Extract the (x, y) coordinate from the center of the cell holding the provided text.  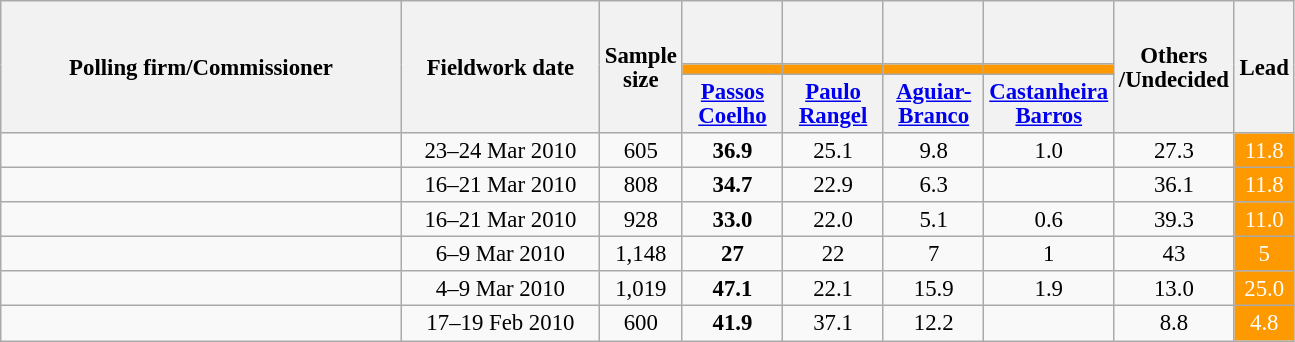
36.1 (1174, 186)
41.9 (732, 324)
25.1 (834, 150)
22.1 (834, 290)
17–19 Feb 2010 (500, 324)
600 (640, 324)
22 (834, 254)
12.2 (934, 324)
4–9 Mar 2010 (500, 290)
Paulo Rangel (834, 104)
Fieldwork date (500, 67)
47.1 (732, 290)
Others/Undecided (1174, 67)
23–24 Mar 2010 (500, 150)
25.0 (1264, 290)
Passos Coelho (732, 104)
0.6 (1049, 220)
4.8 (1264, 324)
Aguiar-Branco (934, 104)
928 (640, 220)
27.3 (1174, 150)
1 (1049, 254)
1,019 (640, 290)
5 (1264, 254)
22.0 (834, 220)
6–9 Mar 2010 (500, 254)
22.9 (834, 186)
1,148 (640, 254)
9.8 (934, 150)
43 (1174, 254)
13.0 (1174, 290)
27 (732, 254)
7 (934, 254)
8.8 (1174, 324)
1.0 (1049, 150)
6.3 (934, 186)
36.9 (732, 150)
Sample size (640, 67)
Polling firm/Commissioner (202, 67)
Lead (1264, 67)
15.9 (934, 290)
33.0 (732, 220)
37.1 (834, 324)
39.3 (1174, 220)
1.9 (1049, 290)
11.0 (1264, 220)
808 (640, 186)
34.7 (732, 186)
5.1 (934, 220)
605 (640, 150)
Castanheira Barros (1049, 104)
